Detect which cell encompasses the target text, then output its (x, y) center coordinate. 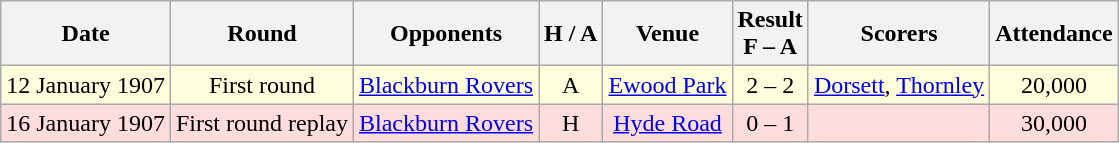
Dorsett, Thornley (898, 85)
Ewood Park (668, 85)
Opponents (446, 34)
2 – 2 (770, 85)
20,000 (1054, 85)
Venue (668, 34)
Attendance (1054, 34)
H / A (571, 34)
Scorers (898, 34)
A (571, 85)
Date (86, 34)
0 – 1 (770, 123)
30,000 (1054, 123)
H (571, 123)
First round replay (262, 123)
ResultF – A (770, 34)
16 January 1907 (86, 123)
Round (262, 34)
12 January 1907 (86, 85)
First round (262, 85)
Hyde Road (668, 123)
